For the text-containing cell, return its midpoint in [x, y] coordinate format. 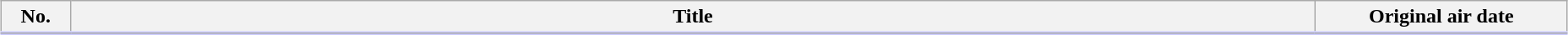
Title [693, 17]
Original air date [1441, 17]
No. [35, 17]
